Detect which cell encompasses the target text, then output its [x, y] center coordinate. 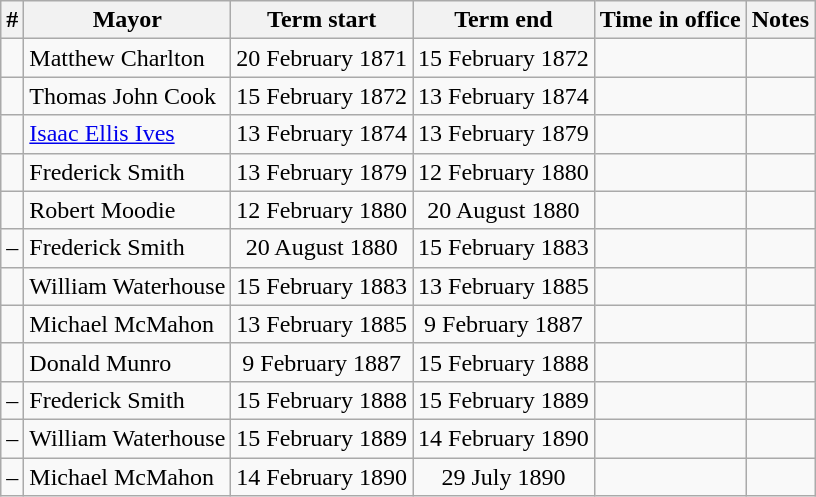
Notes [780, 20]
Mayor [128, 20]
29 July 1890 [504, 477]
Matthew Charlton [128, 58]
Time in office [670, 20]
Donald Munro [128, 362]
20 February 1871 [322, 58]
# [12, 20]
Robert Moodie [128, 210]
Term end [504, 20]
Thomas John Cook [128, 96]
Term start [322, 20]
Isaac Ellis Ives [128, 134]
